Scan for the cell matching the given text and deliver its (x, y) coordinate at center. 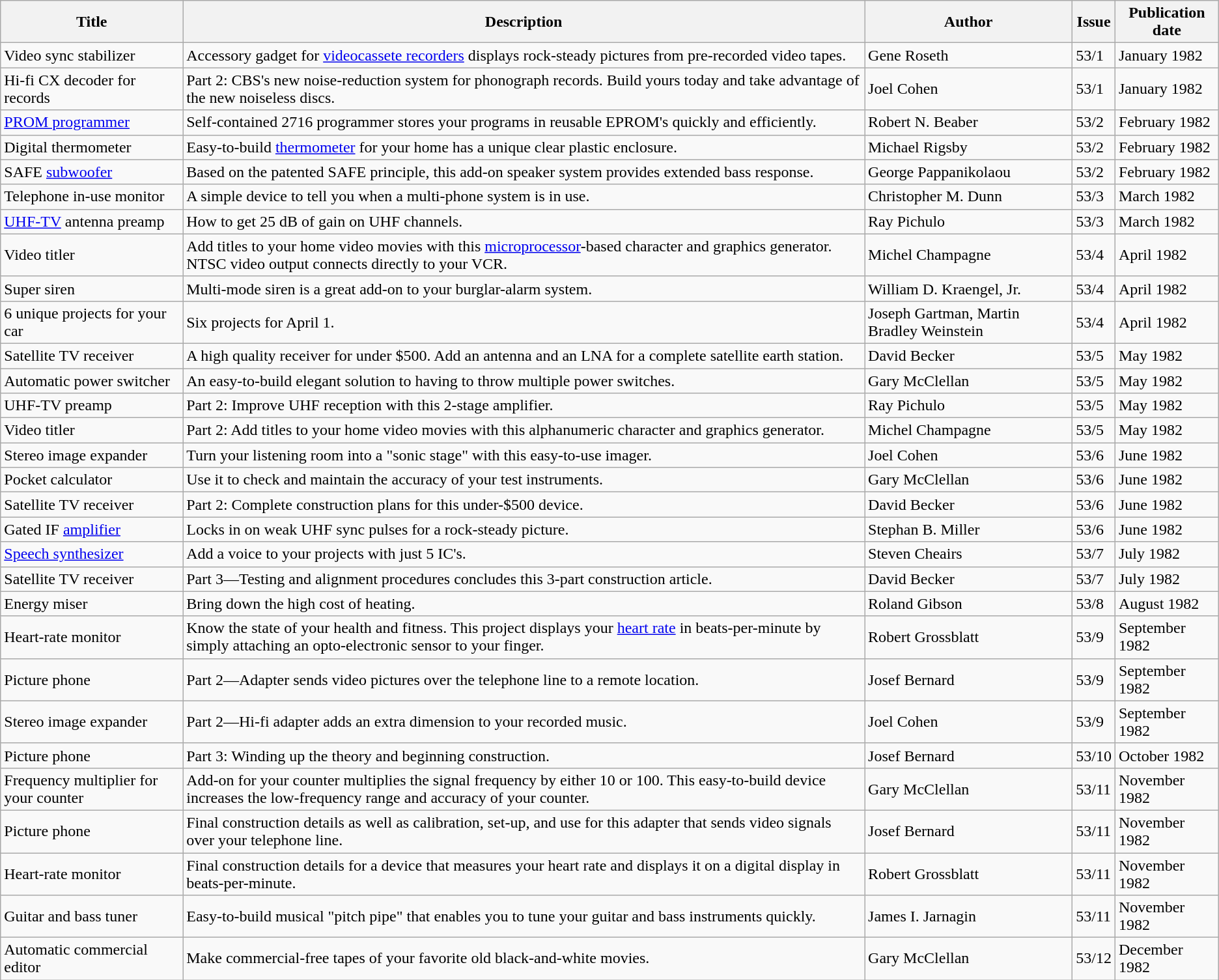
Easy-to-build thermometer for your home has a unique clear plastic enclosure. (524, 147)
How to get 25 dB of gain on UHF channels. (524, 221)
Author (969, 22)
Part 2: Complete construction plans for this under-$500 device. (524, 505)
James I. Jarnagin (969, 917)
Frequency multiplier for your counter (92, 789)
Multi-mode siren is a great add-on to your burglar-alarm system. (524, 288)
Part 3—Testing and alignment procedures concludes this 3-part construction article. (524, 579)
Automatic power switcher (92, 381)
Part 2—Hi-fi adapter adds an extra dimension to your recorded music. (524, 721)
UHF-TV preamp (92, 406)
December 1982 (1167, 959)
Video sync stabilizer (92, 55)
Part 2: Add titles to your home video movies with this alphanumeric character and graphics generator. (524, 430)
George Pappanikolaou (969, 172)
Hi-fi CX decoder for records (92, 89)
A simple device to tell you when a multi-phone system is in use. (524, 197)
Accessory gadget for videocassete recorders displays rock-steady pictures from pre-recorded video tapes. (524, 55)
Super siren (92, 288)
Final construction details for a device that measures your heart rate and displays it on a digital display in beats-per-minute. (524, 874)
Use it to check and maintain the accuracy of your test instruments. (524, 480)
Based on the patented SAFE principle, this add-on speaker system provides extended bass response. (524, 172)
53/12 (1094, 959)
Steven Cheairs (969, 554)
Automatic commercial editor (92, 959)
Energy miser (92, 604)
Telephone in-use monitor (92, 197)
Gene Roseth (969, 55)
Self-contained 2716 programmer stores your programs in reusable EPROM's quickly and efficiently. (524, 122)
53/10 (1094, 755)
Digital thermometer (92, 147)
Christopher M. Dunn (969, 197)
Bring down the high cost of heating. (524, 604)
Michael Rigsby (969, 147)
Roland Gibson (969, 604)
October 1982 (1167, 755)
A high quality receiver for under $500. Add an antenna and an LNA for a complete satellite earth station. (524, 356)
Description (524, 22)
Part 3: Winding up the theory and beginning construction. (524, 755)
Add a voice to your projects with just 5 IC's. (524, 554)
Speech synthesizer (92, 554)
Pocket calculator (92, 480)
August 1982 (1167, 604)
Turn your listening room into a "sonic stage" with this easy-to-use imager. (524, 455)
Issue (1094, 22)
Robert N. Beaber (969, 122)
PROM programmer (92, 122)
Guitar and bass tuner (92, 917)
Part 2—Adapter sends video pictures over the telephone line to a remote location. (524, 680)
William D. Kraengel, Jr. (969, 288)
Stephan B. Miller (969, 529)
An easy-to-build elegant solution to having to throw multiple power switches. (524, 381)
Six projects for April 1. (524, 322)
Locks in on weak UHF sync pulses for a rock-steady picture. (524, 529)
6 unique projects for your car (92, 322)
Publication date (1167, 22)
Title (92, 22)
SAFE subwoofer (92, 172)
Part 2: CBS's new noise-reduction system for phonograph records. Build yours today and take advantage of the new noiseless discs. (524, 89)
Part 2: Improve UHF reception with this 2-stage amplifier. (524, 406)
Joseph Gartman, Martin Bradley Weinstein (969, 322)
Gated IF amplifier (92, 529)
UHF-TV antenna preamp (92, 221)
Make commercial-free tapes of your favorite old black-and-white movies. (524, 959)
Easy-to-build musical "pitch pipe" that enables you to tune your guitar and bass instruments quickly. (524, 917)
53/8 (1094, 604)
Final construction details as well as calibration, set-up, and use for this adapter that sends video signals over your telephone line. (524, 831)
